Search for the cell housing the specified text and yield its [X, Y] center coordinate. 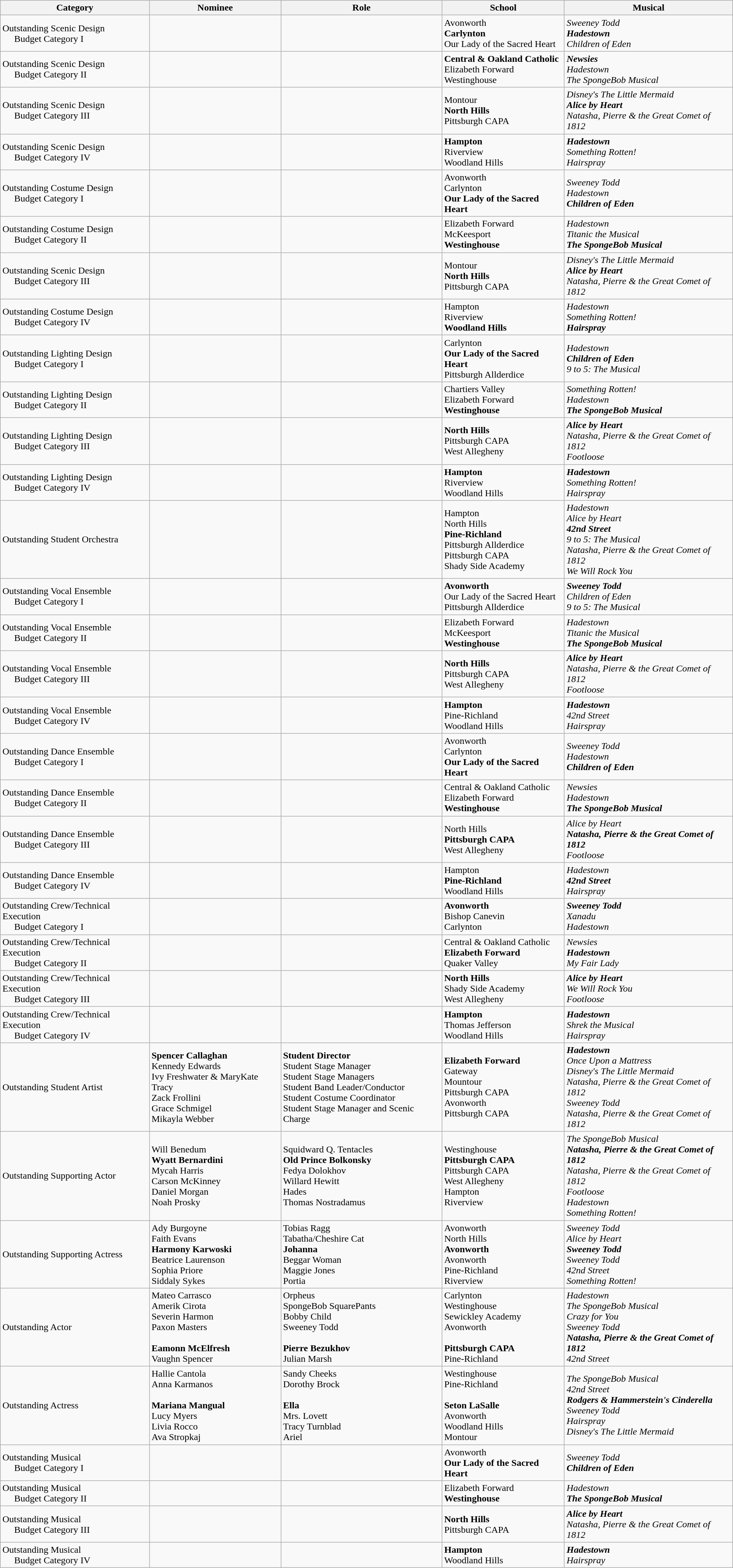
Category [75, 8]
NewsiesHadestownMy Fair Lady [648, 952]
Will BenedumWyatt BernardiniMycah HarrisCarson McKinneyDaniel MorganNoah Prosky [215, 1176]
Musical [648, 8]
Outstanding Student Artist [75, 1087]
Outstanding Student Orchestra [75, 540]
Outstanding Scenic Design Budget Category IV [75, 152]
Elizabeth ForwardWestinghouse [503, 1493]
AvonworthOur Lady of the Sacred Heart [503, 1463]
AvonworthNorth HillsAvonworthAvonworthPine-RichlandRiverview [503, 1254]
Outstanding Crew/Technical Execution Budget Category III [75, 988]
Outstanding Dance Ensemble Budget Category IV [75, 880]
Role [361, 8]
Outstanding Lighting Design Budget Category IV [75, 482]
Outstanding Vocal Ensemble Budget Category I [75, 597]
School [503, 8]
Ady BurgoyneFaith EvansHarmony KarwoskiBeatrice LaurensonSophia PrioreSiddaly Sykes [215, 1254]
Outstanding Costume Design Budget Category I [75, 193]
Outstanding Vocal Ensemble Budget Category III [75, 674]
Tobias RaggTabatha/Cheshire CatJohannaBeggar WomanMaggie JonesPortia [361, 1254]
Outstanding Crew/Technical Execution Budget Category IV [75, 1024]
Outstanding Vocal Ensemble Budget Category IV [75, 715]
North HillsPittsburgh CAPA [503, 1524]
The SpongeBob MusicalNatasha, Pierre & the Great Comet of 1812Natasha, Pierre & the Great Comet of 1812FootlooseHadestownSomething Rotten! [648, 1176]
Outstanding Supporting Actor [75, 1176]
Outstanding Crew/Technical Execution Budget Category II [75, 952]
Central & Oakland CatholicElizabeth ForwardQuaker Valley [503, 952]
HadestownHairspray [648, 1555]
Spencer CallaghanKennedy EdwardsIvy Freshwater & MaryKate TracyZack FrolliniGrace SchmigelMikayla Webber [215, 1087]
WestinghousePine-RichlandSeton LaSalleAvonworthWoodland HillsMontour [503, 1406]
Outstanding Scenic Design Budget Category II [75, 69]
Sweeney ToddXanaduHadestown [648, 916]
Outstanding Musical Budget Category IV [75, 1555]
HamptonThomas JeffersonWoodland Hills [503, 1024]
The SpongeBob Musical42nd StreetRodgers & Hammerstein's CinderellaSweeney ToddHairsprayDisney's The Little Mermaid [648, 1406]
Sandy CheeksDorothy BrockEllaMrs. LovettTracy TurnbladAriel [361, 1406]
HamptonWoodland Hills [503, 1555]
Outstanding Actress [75, 1406]
HadestownAlice by Heart42nd Street9 to 5: The MusicalNatasha, Pierre & the Great Comet of 1812We Will Rock You [648, 540]
Squidward Q. TentaclesOld Prince BolkonskyFedya DolokhovWillard HewittHadesThomas Nostradamus [361, 1176]
Outstanding Dance Ensemble Budget Category III [75, 839]
Outstanding Musical Budget Category I [75, 1463]
OrpheusSpongeBob SquarePantsBobby ChildSweeney ToddPierre BezukhovJulian Marsh [361, 1327]
Outstanding Scenic Design Budget Category I [75, 33]
WestinghousePittsburgh CAPAPittsburgh CAPAWest AlleghenyHamptonRiverview [503, 1176]
Elizabeth ForwardGatewayMountourPittsburgh CAPAAvonworthPittsburgh CAPA [503, 1087]
AvonworthBishop CanevinCarlynton [503, 916]
HadestownChildren of Eden9 to 5: The Musical [648, 358]
AvonworthOur Lady of the Sacred HeartPittsburgh Allderdice [503, 597]
Outstanding Lighting Design Budget Category II [75, 400]
Nominee [215, 8]
Sweeney ToddChildren of Eden9 to 5: The Musical [648, 597]
CarlyntonWestinghouseSewickley AcademyAvonworthPittsburgh CAPAPine-Richland [503, 1327]
Alice by HeartNatasha, Pierre & the Great Comet of 1812 [648, 1524]
Outstanding Dance Ensemble Budget Category I [75, 757]
Hallie CantolaAnna KarmanosMariana MangualLucy MyersLivia RoccoAva Stropkaj [215, 1406]
North HillsShady Side AcademyWest Allegheny [503, 988]
Outstanding Dance Ensemble Budget Category II [75, 798]
Outstanding Lighting Design Budget Category I [75, 358]
Outstanding Musical Budget Category II [75, 1493]
Something Rotten!HadestownThe SpongeBob Musical [648, 400]
CarlyntonOur Lady of the Sacred HeartPittsburgh Allderdice [503, 358]
Outstanding Costume Design Budget Category II [75, 234]
Outstanding Actor [75, 1327]
HamptonNorth HillsPine-RichlandPittsburgh AllderdicePittsburgh CAPAShady Side Academy [503, 540]
Chartiers ValleyElizabeth ForwardWestinghouse [503, 400]
Alice by HeartWe Will Rock YouFootloose [648, 988]
Mateo CarrascoAmerik CirotaSeverin HarmonPaxon MastersEamonn McElfreshVaughn Spencer [215, 1327]
Outstanding Vocal Ensemble Budget Category II [75, 633]
Sweeney ToddChildren of Eden [648, 1463]
HadestownShrek the MusicalHairspray [648, 1024]
Sweeney ToddAlice by HeartSweeney ToddSweeney Todd42nd StreetSomething Rotten! [648, 1254]
Outstanding Musical Budget Category III [75, 1524]
Outstanding Lighting Design Budget Category III [75, 441]
Outstanding Costume Design Budget Category IV [75, 317]
Outstanding Supporting Actress [75, 1254]
HadestownThe SpongeBob Musical [648, 1493]
Outstanding Crew/Technical Execution Budget Category I [75, 916]
HadestownThe SpongeBob MusicalCrazy for YouSweeney ToddNatasha, Pierre & the Great Comet of 181242nd Street [648, 1327]
